Detect which cell encompasses the target text, then output its [x, y] center coordinate. 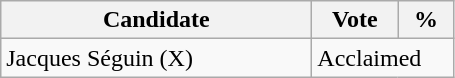
Candidate [156, 20]
Jacques Séguin (X) [156, 58]
Vote [355, 20]
Acclaimed [383, 58]
% [426, 20]
